Locate the cell with the specified text and output its [x, y] center coordinate. 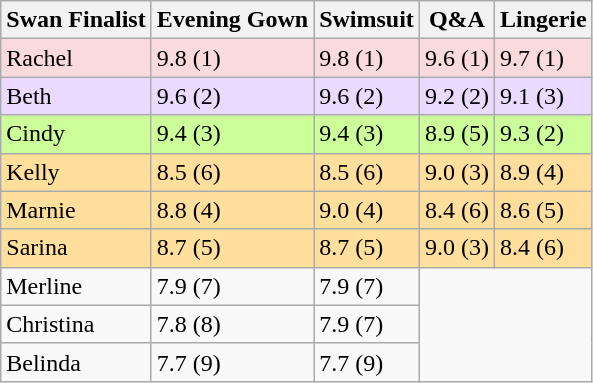
Marnie [76, 210]
Beth [76, 96]
Lingerie [543, 20]
Belinda [76, 362]
8.9 (5) [456, 134]
Evening Gown [232, 20]
9.3 (2) [543, 134]
Merline [76, 286]
Swan Finalist [76, 20]
8.9 (4) [543, 172]
9.1 (3) [543, 96]
8.8 (4) [232, 210]
Sarina [76, 248]
Swimsuit [367, 20]
9.0 (4) [367, 210]
Christina [76, 324]
9.7 (1) [543, 58]
7.8 (8) [232, 324]
Kelly [76, 172]
9.2 (2) [456, 96]
8.6 (5) [543, 210]
Q&A [456, 20]
Cindy [76, 134]
Rachel [76, 58]
9.6 (1) [456, 58]
